Locate the cell with the specified text and output its [x, y] center coordinate. 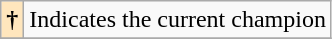
Indicates the current champion [178, 20]
† [12, 20]
